Capture the cell that displays the provided text and extract its (X, Y) central coordinate. 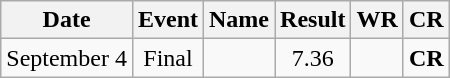
Event (168, 20)
WR (377, 20)
Date (67, 20)
Final (168, 58)
Name (240, 20)
Result (313, 20)
7.36 (313, 58)
September 4 (67, 58)
